Return [X, Y] of the center of cell containing provided text 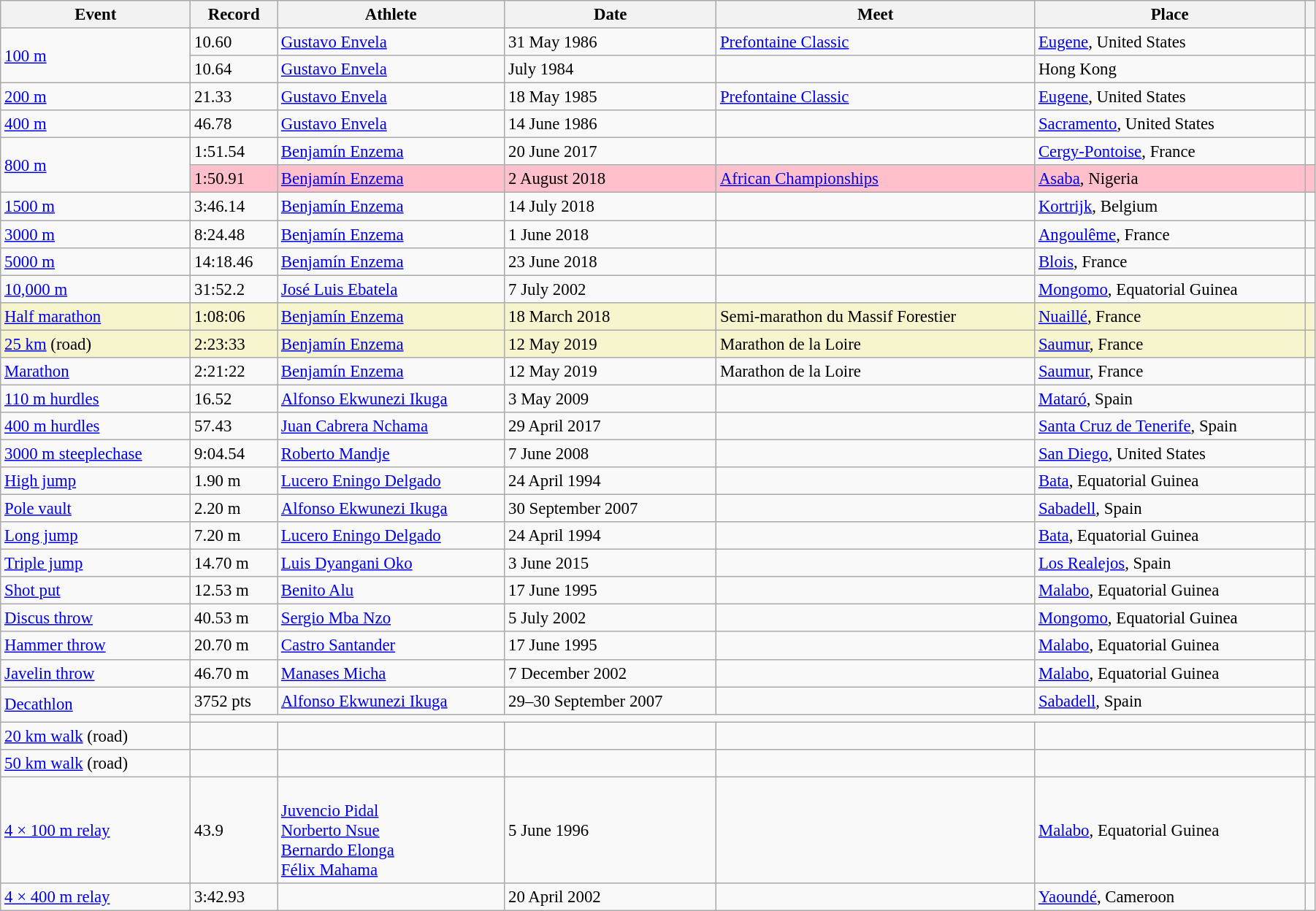
Los Realejos, Spain [1170, 564]
400 m hurdles [96, 426]
3 May 2009 [611, 399]
31:52.2 [234, 289]
3:46.14 [234, 207]
Asaba, Nigeria [1170, 179]
José Luis Ebatela [391, 289]
Juvencio PidalNorberto NsueBernardo ElongaFélix Mahama [391, 830]
2:23:33 [234, 344]
5 July 2002 [611, 618]
5 June 1996 [611, 830]
July 1984 [611, 69]
4 × 100 m relay [96, 830]
2:21:22 [234, 372]
1:50.91 [234, 179]
Manases Micha [391, 673]
Marathon [96, 372]
20 June 2017 [611, 152]
7 July 2002 [611, 289]
Date [611, 15]
Discus throw [96, 618]
Kortrijk, Belgium [1170, 207]
3000 m [96, 234]
Half marathon [96, 316]
Benito Alu [391, 591]
5000 m [96, 261]
Triple jump [96, 564]
200 m [96, 97]
Roberto Mandje [391, 453]
Javelin throw [96, 673]
46.70 m [234, 673]
Santa Cruz de Tenerife, Spain [1170, 426]
Juan Cabrera Nchama [391, 426]
18 March 2018 [611, 316]
2 August 2018 [611, 179]
3000 m steeplechase [96, 453]
14:18.46 [234, 261]
3752 pts [234, 701]
Sergio Mba Nzo [391, 618]
African Championships [876, 179]
Mataró, Spain [1170, 399]
57.43 [234, 426]
12.53 m [234, 591]
2.20 m [234, 509]
10,000 m [96, 289]
Hong Kong [1170, 69]
31 May 1986 [611, 42]
Decathlon [96, 704]
San Diego, United States [1170, 453]
3:42.93 [234, 897]
800 m [96, 165]
20 km walk (road) [96, 736]
21.33 [234, 97]
7 December 2002 [611, 673]
29 April 2017 [611, 426]
1:08:06 [234, 316]
100 m [96, 55]
Yaoundé, Cameroon [1170, 897]
Place [1170, 15]
4 × 400 m relay [96, 897]
Blois, France [1170, 261]
50 km walk (road) [96, 764]
Shot put [96, 591]
1:51.54 [234, 152]
7 June 2008 [611, 453]
Hammer throw [96, 646]
Sacramento, United States [1170, 124]
400 m [96, 124]
3 June 2015 [611, 564]
18 May 1985 [611, 97]
Record [234, 15]
Event [96, 15]
1500 m [96, 207]
14.70 m [234, 564]
Pole vault [96, 509]
110 m hurdles [96, 399]
Athlete [391, 15]
8:24.48 [234, 234]
10.64 [234, 69]
46.78 [234, 124]
9:04.54 [234, 453]
Long jump [96, 536]
Angoulême, France [1170, 234]
High jump [96, 481]
Meet [876, 15]
43.9 [234, 830]
1.90 m [234, 481]
14 June 1986 [611, 124]
10.60 [234, 42]
20 April 2002 [611, 897]
Semi-marathon du Massif Forestier [876, 316]
25 km (road) [96, 344]
7.20 m [234, 536]
30 September 2007 [611, 509]
Cergy-Pontoise, France [1170, 152]
20.70 m [234, 646]
14 July 2018 [611, 207]
40.53 m [234, 618]
16.52 [234, 399]
Nuaillé, France [1170, 316]
Castro Santander [391, 646]
1 June 2018 [611, 234]
Luis Dyangani Oko [391, 564]
29–30 September 2007 [611, 701]
23 June 2018 [611, 261]
